Extract the (X, Y) coordinate from the center of the cell holding the provided text.  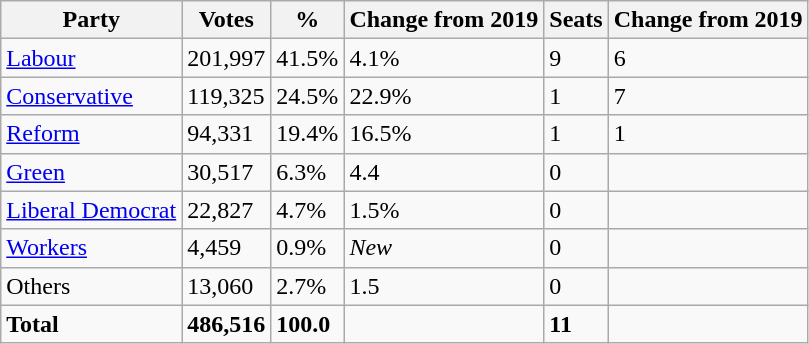
6 (708, 58)
4,459 (226, 248)
Green (92, 172)
22,827 (226, 210)
30,517 (226, 172)
486,516 (226, 324)
4.1% (444, 58)
Seats (576, 20)
11 (576, 324)
Others (92, 286)
Workers (92, 248)
Labour (92, 58)
16.5% (444, 134)
100.0 (308, 324)
Conservative (92, 96)
41.5% (308, 58)
9 (576, 58)
1.5 (444, 286)
24.5% (308, 96)
1.5% (444, 210)
119,325 (226, 96)
New (444, 248)
19.4% (308, 134)
6.3% (308, 172)
Party (92, 20)
Total (92, 324)
Votes (226, 20)
94,331 (226, 134)
201,997 (226, 58)
4.7% (308, 210)
4.4 (444, 172)
7 (708, 96)
0.9% (308, 248)
% (308, 20)
2.7% (308, 286)
Liberal Democrat (92, 210)
22.9% (444, 96)
13,060 (226, 286)
Reform (92, 134)
